Output the [X, Y] coordinate of the center of the cell containing the given text.  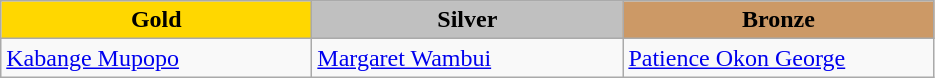
Silver [468, 20]
Bronze [778, 20]
Gold [156, 20]
Patience Okon George [778, 58]
Margaret Wambui [468, 58]
Kabange Mupopo [156, 58]
